Locate the cell with the specified text and output its [X, Y] center coordinate. 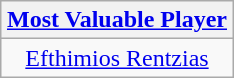
Efthimios Rentzias [116, 58]
Most Valuable Player [116, 20]
